Capture the cell that displays the provided text and extract its (x, y) central coordinate. 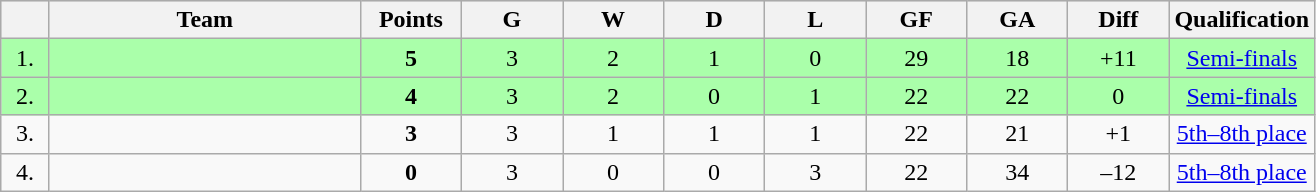
4. (26, 172)
Team (204, 20)
18 (1018, 58)
Points (410, 20)
29 (916, 58)
GA (1018, 20)
L (816, 20)
4 (410, 96)
G (512, 20)
+11 (1118, 58)
Diff (1118, 20)
2. (26, 96)
34 (1018, 172)
D (714, 20)
5 (410, 58)
21 (1018, 134)
1. (26, 58)
–12 (1118, 172)
W (612, 20)
GF (916, 20)
+1 (1118, 134)
3. (26, 134)
Qualification (1242, 20)
